Output the [X, Y] coordinate of the center of the cell containing the given text.  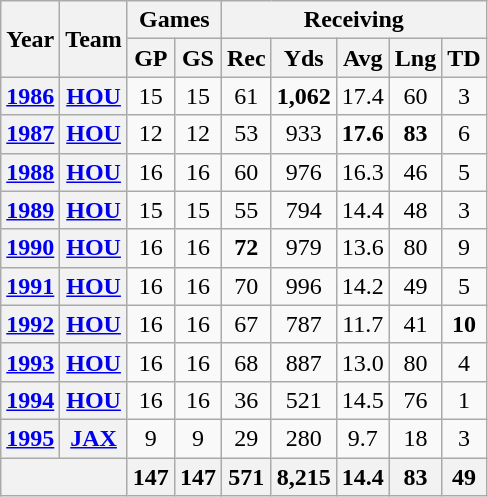
55 [246, 210]
521 [304, 400]
36 [246, 400]
1991 [30, 286]
1,062 [304, 96]
JAX [94, 438]
1987 [30, 134]
6 [464, 134]
GP [150, 58]
29 [246, 438]
1993 [30, 362]
72 [246, 248]
1 [464, 400]
979 [304, 248]
1995 [30, 438]
976 [304, 172]
14.5 [362, 400]
571 [246, 477]
48 [415, 210]
61 [246, 96]
Games [174, 20]
14.2 [362, 286]
46 [415, 172]
Receiving [354, 20]
17.4 [362, 96]
68 [246, 362]
1992 [30, 324]
16.3 [362, 172]
13.6 [362, 248]
41 [415, 324]
76 [415, 400]
11.7 [362, 324]
Lng [415, 58]
8,215 [304, 477]
933 [304, 134]
280 [304, 438]
70 [246, 286]
Avg [362, 58]
13.0 [362, 362]
887 [304, 362]
996 [304, 286]
794 [304, 210]
Yds [304, 58]
10 [464, 324]
67 [246, 324]
1988 [30, 172]
Rec [246, 58]
1989 [30, 210]
GS [198, 58]
Team [94, 39]
Year [30, 39]
TD [464, 58]
18 [415, 438]
1986 [30, 96]
787 [304, 324]
17.6 [362, 134]
1994 [30, 400]
1990 [30, 248]
4 [464, 362]
53 [246, 134]
9.7 [362, 438]
